Locate the cell with the specified text and output its [X, Y] center coordinate. 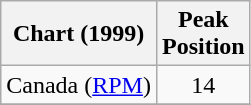
PeakPosition [203, 34]
14 [203, 85]
Canada (RPM) [79, 85]
Chart (1999) [79, 34]
